Search for the cell housing the specified text and yield its (X, Y) center coordinate. 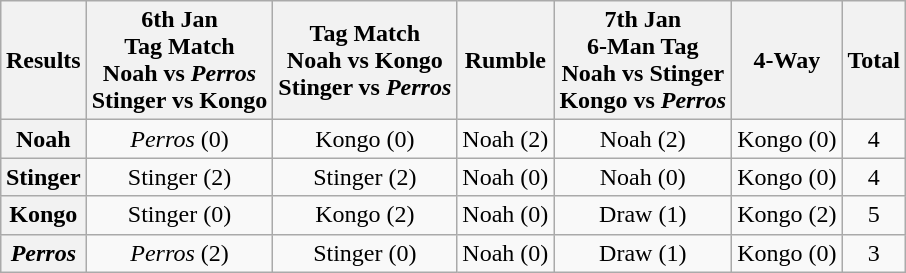
6th JanTag MatchNoah vs PerrosStinger vs Kongo (180, 60)
Perros (43, 253)
Perros (2) (180, 253)
7th Jan6-Man TagNoah vs StingerKongo vs Perros (643, 60)
5 (874, 215)
Rumble (506, 60)
Tag MatchNoah vs KongoStinger vs Perros (365, 60)
Stinger (43, 177)
4-Way (787, 60)
Perros (0) (180, 139)
Kongo (43, 215)
3 (874, 253)
Noah (43, 139)
Results (43, 60)
Total (874, 60)
